Search for the cell housing the specified text and yield its [x, y] center coordinate. 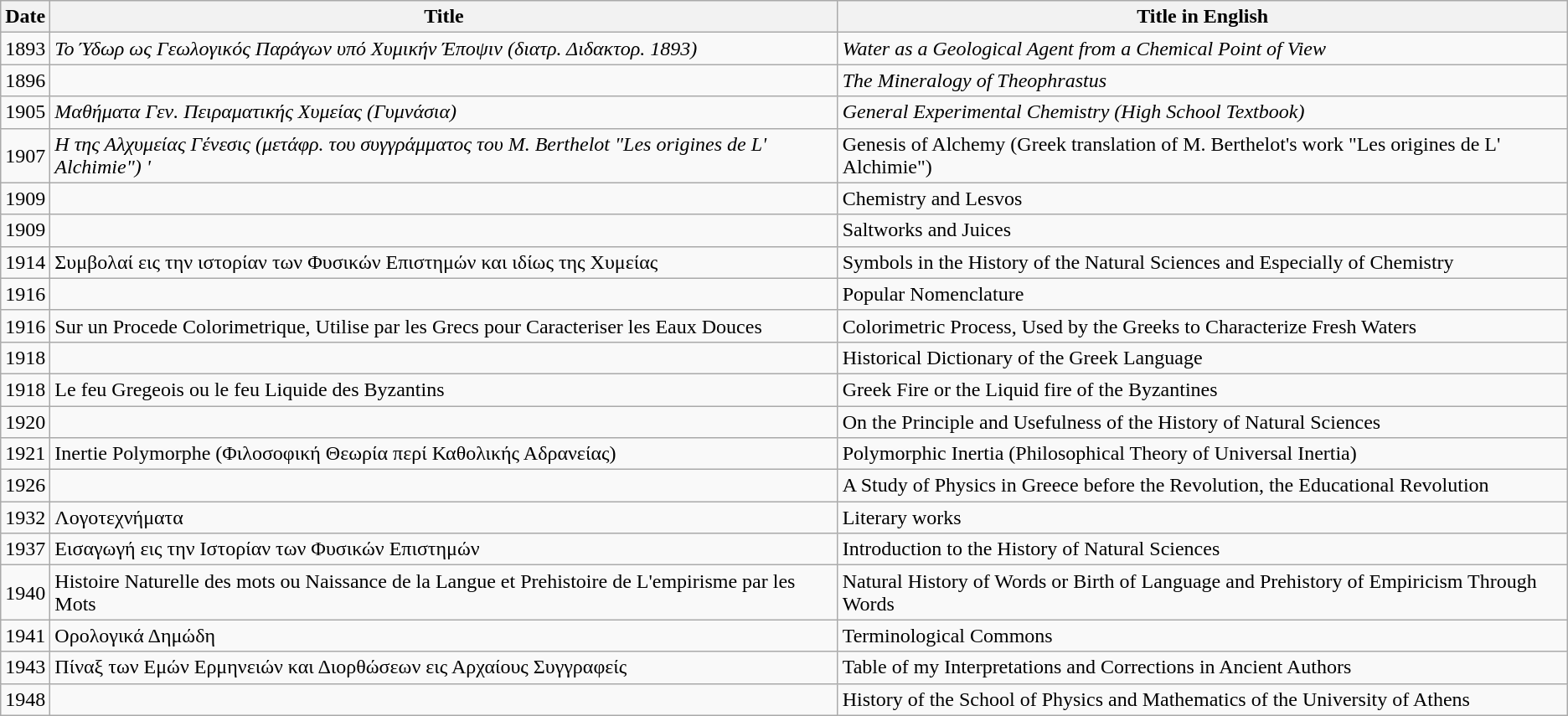
History of the School of Physics and Mathematics of the University of Athens [1203, 699]
Title [444, 17]
Chemistry and Lesvos [1203, 198]
Εισαγωγή εις την Ιστορίαν των Φυσικών Επιστημών [444, 549]
1937 [25, 549]
1905 [25, 112]
Πίναξ των Εμών Ερμηνειών και Διορθώσεων εις Αρχαίους Συγγραφείς [444, 667]
Symbols in the History of the Natural Sciences and Especially of Chemistry [1203, 262]
Water as a Geological Agent from a Chemical Point of View [1203, 49]
Title in English [1203, 17]
Greek Fire or the Liquid fire of the Byzantines [1203, 389]
General Experimental Chemistry (High School Textbook) [1203, 112]
Natural History of Words or Birth of Language and Prehistory of Empiricism Through Words [1203, 593]
1907 [25, 156]
Η της Αλχυμείας Γένεσις (μετάφρ. του συγγράμματος του M. Berthelot "Les origines de L' Alchimie") ' [444, 156]
Genesis of Alchemy (Greek translation of M. Berthelot's work "Les origines de L' Alchimie") [1203, 156]
1941 [25, 636]
Συμβολαί εις την ιστορίαν των Φυσικών Επιστημών και ιδίως της Χυμείας [444, 262]
1896 [25, 80]
Literary works [1203, 518]
1921 [25, 454]
Date [25, 17]
Introduction to the History of Natural Sciences [1203, 549]
Table of my Ιnterpretations and Corrections in Ancient Authors [1203, 667]
1914 [25, 262]
Λογοτεχνήματα [444, 518]
A Study of Physics in Greece before the Revolution, the Educational Revolution [1203, 486]
1948 [25, 699]
Το Ύδωρ ως Γεωλογικός Παράγων υπό Χυμικήν Έποψιν (διατρ. Διδακτορ. 1893) [444, 49]
Μαθήματα Γεν. Πειραματικής Χυμείας (Γυμνάσια) [444, 112]
Inertie Polymorphe (Φιλοσοφική Θεωρία περί Καθολικής Αδρανείας) [444, 454]
The Mineralogy of Theophrastus [1203, 80]
Sur un Procede Colorimetrique, Utilise par les Grecs pour Caracteriser les Eaux Douces [444, 326]
Saltworks and Juices [1203, 230]
1926 [25, 486]
Ορολογικά Δημώδη [444, 636]
1920 [25, 421]
Colorimetric Process, Used by the Greeks to Characterize Fresh Waters [1203, 326]
Popular Nomenclature [1203, 294]
1932 [25, 518]
Polymorphic Inertia (Philosophical Theory of Universal Inertia) [1203, 454]
1940 [25, 593]
1943 [25, 667]
Historical Dictionary of the Greek Language [1203, 358]
Histoire Naturelle des mots ou Naissance de la Langue et Prehistoire de L'empirisme par les Mots [444, 593]
On the Principle and Usefulness of the History of Natural Sciences [1203, 421]
Le feu Gregeois ou le feu Liquide des Byzantins [444, 389]
1893 [25, 49]
Terminological Commons [1203, 636]
